Return [X, Y] of the center of cell containing provided text 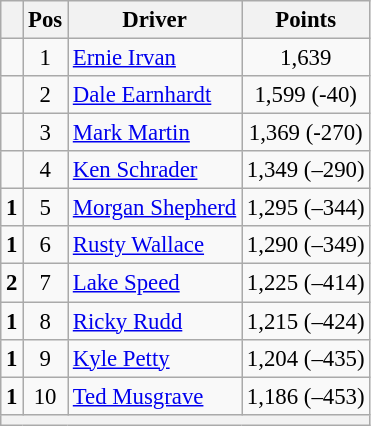
3 [46, 133]
Kyle Petty [155, 358]
Points [306, 20]
1,295 (–344) [306, 208]
Morgan Shepherd [155, 208]
Ricky Rudd [155, 321]
Pos [46, 20]
Rusty Wallace [155, 245]
1,290 (–349) [306, 245]
10 [46, 396]
1,639 [306, 58]
1,225 (–414) [306, 283]
Ted Musgrave [155, 396]
5 [46, 208]
1,349 (–290) [306, 170]
8 [46, 321]
Driver [155, 20]
1,186 (–453) [306, 396]
1,599 (-40) [306, 95]
4 [46, 170]
9 [46, 358]
Ken Schrader [155, 170]
Ernie Irvan [155, 58]
7 [46, 283]
1,204 (–435) [306, 358]
Dale Earnhardt [155, 95]
Lake Speed [155, 283]
1,215 (–424) [306, 321]
1,369 (-270) [306, 133]
6 [46, 245]
Mark Martin [155, 133]
